Capture the cell that displays the provided text and extract its [X, Y] central coordinate. 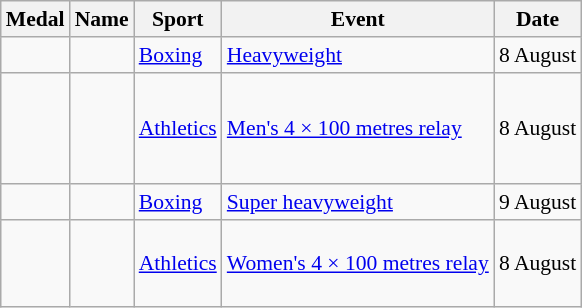
Name [102, 19]
Medal [36, 19]
Women's 4 × 100 metres relay [358, 264]
Sport [178, 19]
9 August [538, 203]
Event [358, 19]
Men's 4 × 100 metres relay [358, 128]
Super heavyweight [358, 203]
Heavyweight [358, 55]
Date [538, 19]
